Scan for the cell matching the given text and deliver its [X, Y] coordinate at center. 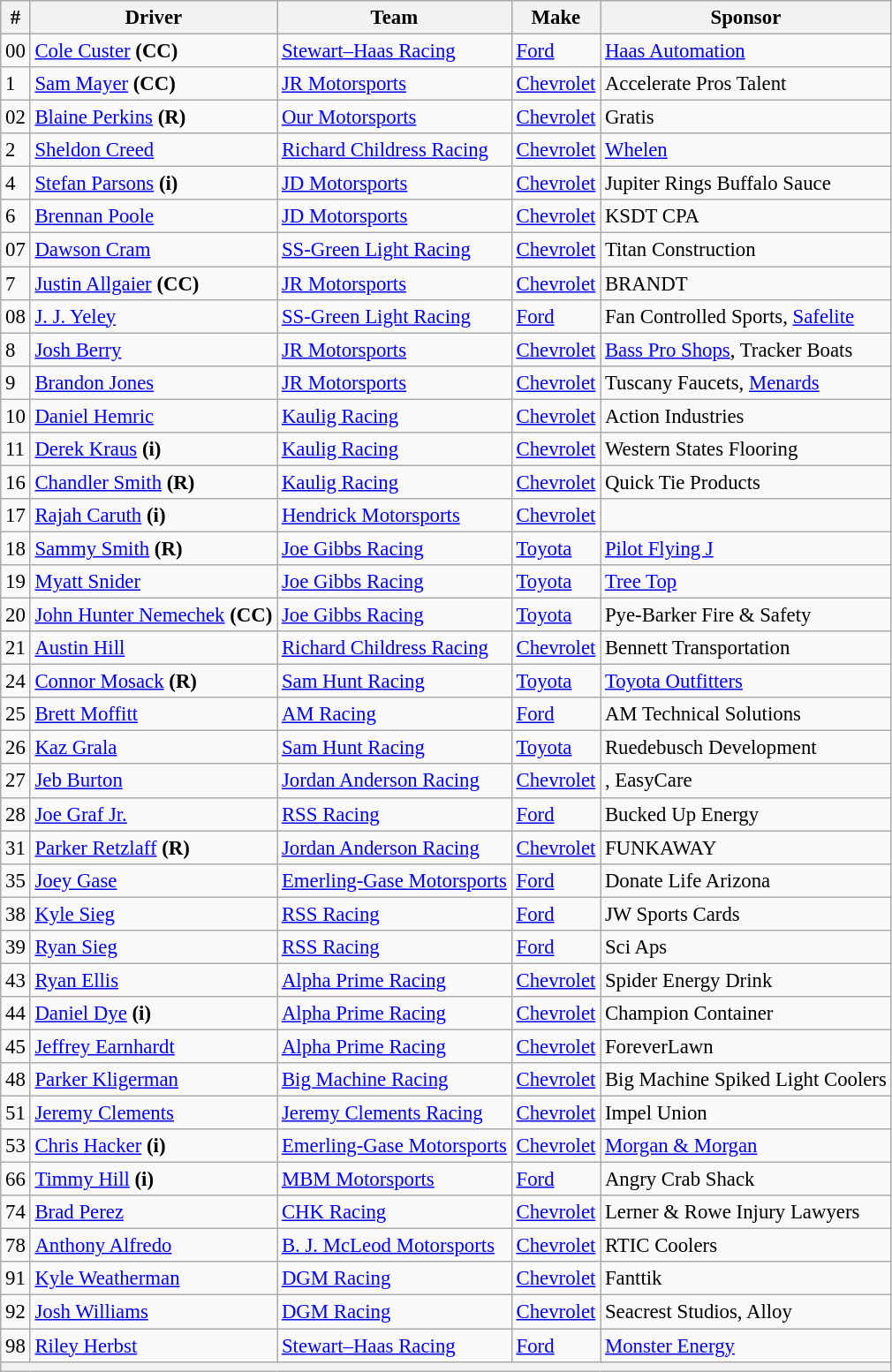
08 [16, 316]
Bucked Up Energy [746, 814]
FUNKAWAY [746, 848]
92 [16, 1312]
Ryan Ellis [154, 980]
Riley Herbst [154, 1346]
AM Racing [395, 714]
Hendrick Motorsports [395, 516]
JW Sports Cards [746, 914]
17 [16, 516]
Jeffrey Earnhardt [154, 1046]
35 [16, 880]
Morgan & Morgan [746, 1146]
Monster Energy [746, 1346]
Lerner & Rowe Injury Lawyers [746, 1212]
Sam Mayer (CC) [154, 84]
Stefan Parsons (i) [154, 184]
Anthony Alfredo [154, 1246]
Gratis [746, 117]
Blaine Perkins (R) [154, 117]
21 [16, 648]
Our Motorsports [395, 117]
Brandon Jones [154, 382]
B. J. McLeod Motorsports [395, 1246]
Brett Moffitt [154, 714]
Kyle Sieg [154, 914]
10 [16, 416]
4 [16, 184]
MBM Motorsports [395, 1180]
66 [16, 1180]
Sponsor [746, 18]
Western States Flooring [746, 449]
Rajah Caruth (i) [154, 516]
Haas Automation [746, 51]
43 [16, 980]
39 [16, 947]
25 [16, 714]
48 [16, 1080]
Josh Berry [154, 350]
45 [16, 1046]
Ryan Sieg [154, 947]
Accelerate Pros Talent [746, 84]
98 [16, 1346]
44 [16, 1014]
07 [16, 250]
Fan Controlled Sports, Safelite [746, 316]
Derek Kraus (i) [154, 449]
28 [16, 814]
11 [16, 449]
Myatt Snider [154, 582]
Connor Mosack (R) [154, 682]
Chandler Smith (R) [154, 482]
Sheldon Creed [154, 150]
Josh Williams [154, 1312]
Impel Union [746, 1113]
Tuscany Faucets, Menards [746, 382]
J. J. Yeley [154, 316]
78 [16, 1246]
Jeremy Clements Racing [395, 1113]
53 [16, 1146]
RTIC Coolers [746, 1246]
ForeverLawn [746, 1046]
Spider Energy Drink [746, 980]
Parker Kligerman [154, 1080]
Seacrest Studios, Alloy [746, 1312]
9 [16, 382]
Toyota Outfitters [746, 682]
16 [16, 482]
7 [16, 283]
20 [16, 615]
Donate Life Arizona [746, 880]
Big Machine Racing [395, 1080]
Bennett Transportation [746, 648]
1 [16, 84]
02 [16, 117]
6 [16, 216]
Team [395, 18]
Titan Construction [746, 250]
31 [16, 848]
Jeremy Clements [154, 1113]
2 [16, 150]
# [16, 18]
91 [16, 1279]
Big Machine Spiked Light Coolers [746, 1080]
51 [16, 1113]
Bass Pro Shops, Tracker Boats [746, 350]
Action Industries [746, 416]
Quick Tie Products [746, 482]
Justin Allgaier (CC) [154, 283]
Chris Hacker (i) [154, 1146]
27 [16, 781]
74 [16, 1212]
Whelen [746, 150]
Driver [154, 18]
Parker Retzlaff (R) [154, 848]
Timmy Hill (i) [154, 1180]
CHK Racing [395, 1212]
Cole Custer (CC) [154, 51]
19 [16, 582]
Daniel Hemric [154, 416]
00 [16, 51]
Sammy Smith (R) [154, 548]
Jupiter Rings Buffalo Sauce [746, 184]
Kyle Weatherman [154, 1279]
Make [556, 18]
Daniel Dye (i) [154, 1014]
8 [16, 350]
, EasyCare [746, 781]
24 [16, 682]
Joe Graf Jr. [154, 814]
Kaz Grala [154, 748]
Ruedebusch Development [746, 748]
Angry Crab Shack [746, 1180]
Tree Top [746, 582]
Pilot Flying J [746, 548]
John Hunter Nemechek (CC) [154, 615]
Brad Perez [154, 1212]
Joey Gase [154, 880]
KSDT CPA [746, 216]
Pye-Barker Fire & Safety [746, 615]
Austin Hill [154, 648]
26 [16, 748]
Champion Container [746, 1014]
AM Technical Solutions [746, 714]
BRANDT [746, 283]
Jeb Burton [154, 781]
Sci Aps [746, 947]
18 [16, 548]
Fanttik [746, 1279]
38 [16, 914]
Dawson Cram [154, 250]
Brennan Poole [154, 216]
